Scan for the cell matching the given text and deliver its [X, Y] coordinate at center. 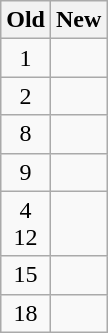
Old [26, 20]
412 [26, 224]
15 [26, 275]
8 [26, 134]
18 [26, 313]
1 [26, 58]
New [79, 20]
2 [26, 96]
9 [26, 172]
